Locate the cell with the specified text and output its (x, y) center coordinate. 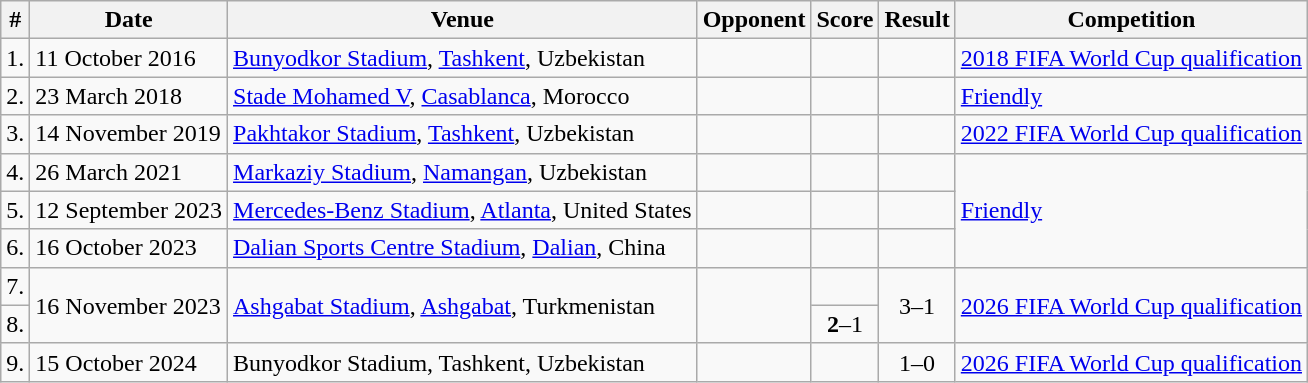
8. (16, 324)
Date (129, 20)
3. (16, 134)
Competition (1131, 20)
9. (16, 362)
6. (16, 248)
Ashgabat Stadium, Ashgabat, Turkmenistan (463, 305)
16 November 2023 (129, 305)
26 March 2021 (129, 172)
Score (845, 20)
Venue (463, 20)
23 March 2018 (129, 96)
2–1 (845, 324)
Markaziy Stadium, Namangan, Uzbekistan (463, 172)
2018 FIFA World Cup qualification (1131, 58)
12 September 2023 (129, 210)
Opponent (754, 20)
Result (917, 20)
14 November 2019 (129, 134)
11 October 2016 (129, 58)
1–0 (917, 362)
16 October 2023 (129, 248)
15 October 2024 (129, 362)
3–1 (917, 305)
Mercedes-Benz Stadium, Atlanta, United States (463, 210)
7. (16, 286)
1. (16, 58)
Dalian Sports Centre Stadium, Dalian, China (463, 248)
2022 FIFA World Cup qualification (1131, 134)
Stade Mohamed V, Casablanca, Morocco (463, 96)
4. (16, 172)
5. (16, 210)
Pakhtakor Stadium, Tashkent, Uzbekistan (463, 134)
2. (16, 96)
# (16, 20)
